For the text-containing cell, return its midpoint in (X, Y) coordinate format. 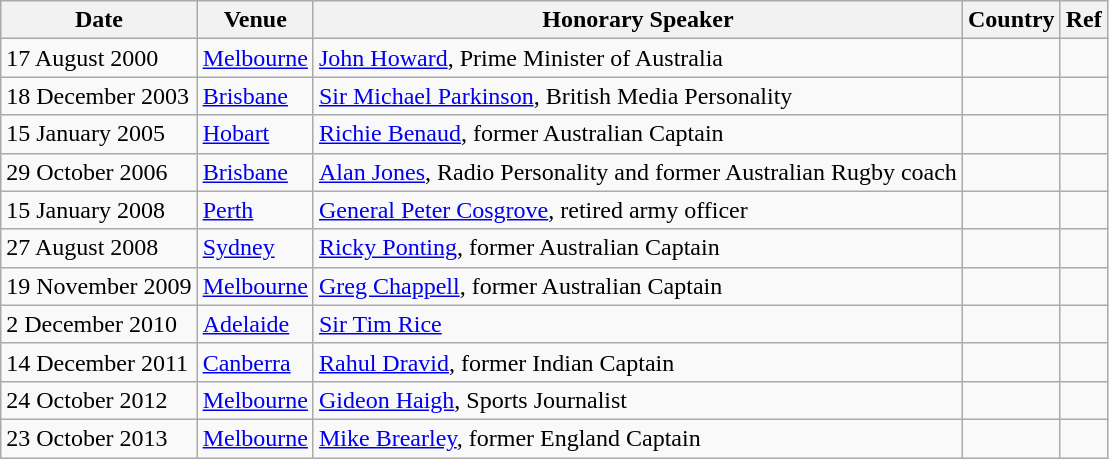
Venue (255, 20)
General Peter Cosgrove, retired army officer (638, 210)
Country (1011, 20)
2 December 2010 (99, 324)
Adelaide (255, 324)
18 December 2003 (99, 96)
29 October 2006 (99, 172)
Richie Benaud, former Australian Captain (638, 134)
15 January 2005 (99, 134)
Alan Jones, Radio Personality and former Australian Rugby coach (638, 172)
14 December 2011 (99, 362)
19 November 2009 (99, 286)
Honorary Speaker (638, 20)
Greg Chappell, former Australian Captain (638, 286)
Canberra (255, 362)
Sir Michael Parkinson, British Media Personality (638, 96)
23 October 2013 (99, 438)
John Howard, Prime Minister of Australia (638, 58)
27 August 2008 (99, 248)
Sydney (255, 248)
Date (99, 20)
Hobart (255, 134)
24 October 2012 (99, 400)
17 August 2000 (99, 58)
Mike Brearley, former England Captain (638, 438)
Rahul Dravid, former Indian Captain (638, 362)
Perth (255, 210)
Gideon Haigh, Sports Journalist (638, 400)
15 January 2008 (99, 210)
Ricky Ponting, former Australian Captain (638, 248)
Ref (1084, 20)
Sir Tim Rice (638, 324)
